Scan for the cell matching the given text and deliver its [X, Y] coordinate at center. 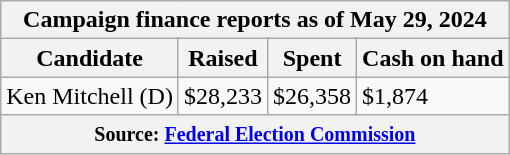
Campaign finance reports as of May 29, 2024 [255, 20]
Candidate [90, 58]
$1,874 [433, 96]
$28,233 [222, 96]
Cash on hand [433, 58]
Ken Mitchell (D) [90, 96]
Spent [312, 58]
Raised [222, 58]
$26,358 [312, 96]
Source: Federal Election Commission [255, 134]
